Capture the cell that displays the provided text and extract its (X, Y) central coordinate. 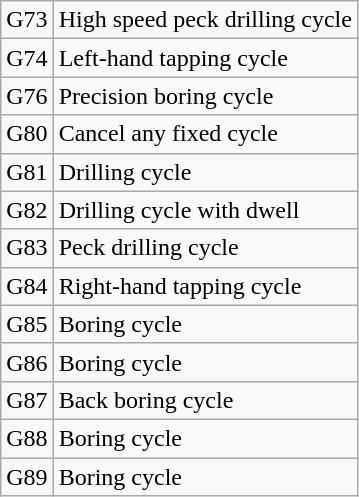
Left-hand tapping cycle (205, 58)
G76 (27, 96)
Right-hand tapping cycle (205, 286)
Drilling cycle with dwell (205, 210)
G85 (27, 324)
G83 (27, 248)
Peck drilling cycle (205, 248)
G80 (27, 134)
G87 (27, 400)
G82 (27, 210)
Cancel any fixed cycle (205, 134)
High speed peck drilling cycle (205, 20)
G73 (27, 20)
G74 (27, 58)
G86 (27, 362)
G81 (27, 172)
G88 (27, 438)
G84 (27, 286)
Back boring cycle (205, 400)
Drilling cycle (205, 172)
Precision boring cycle (205, 96)
G89 (27, 477)
